From the cell containing the given text, extract its center point as [x, y] coordinate. 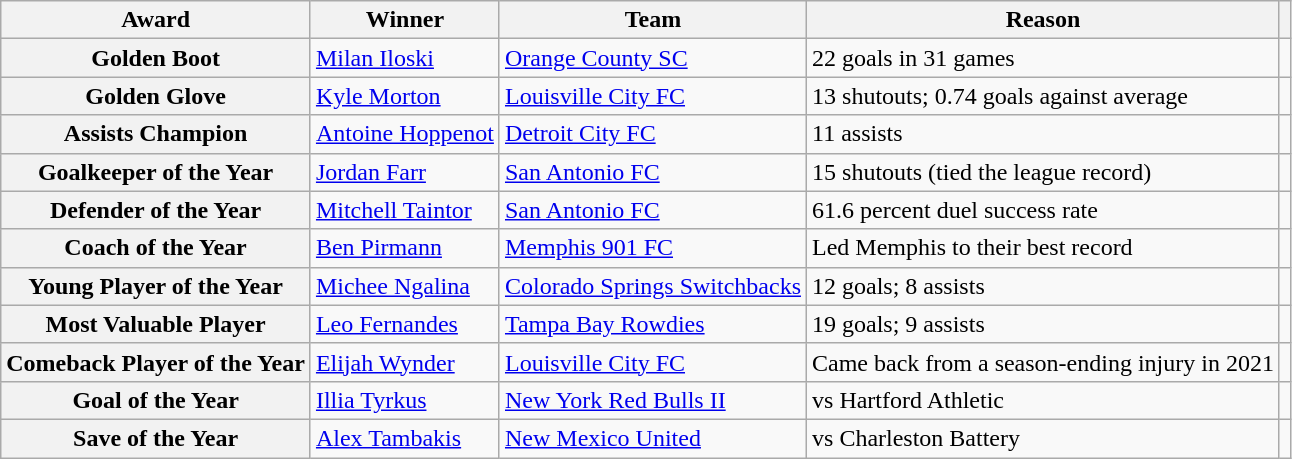
Team [652, 20]
Michee Ngalina [404, 286]
Milan Iloski [404, 58]
Save of the Year [156, 438]
Golden Boot [156, 58]
13 shutouts; 0.74 goals against average [1044, 96]
vs Hartford Athletic [1044, 400]
vs Charleston Battery [1044, 438]
Golden Glove [156, 96]
Tampa Bay Rowdies [652, 324]
Award [156, 20]
Coach of the Year [156, 248]
Young Player of the Year [156, 286]
Reason [1044, 20]
Goal of the Year [156, 400]
Assists Champion [156, 134]
Detroit City FC [652, 134]
Comeback Player of the Year [156, 362]
Elijah Wynder [404, 362]
Alex Tambakis [404, 438]
22 goals in 31 games [1044, 58]
Orange County SC [652, 58]
Illia Tyrkus [404, 400]
61.6 percent duel success rate [1044, 210]
Led Memphis to their best record [1044, 248]
12 goals; 8 assists [1044, 286]
19 goals; 9 assists [1044, 324]
New Mexico United [652, 438]
Leo Fernandes [404, 324]
Mitchell Taintor [404, 210]
15 shutouts (tied the league record) [1044, 172]
Ben Pirmann [404, 248]
Came back from a season-ending injury in 2021 [1044, 362]
Goalkeeper of the Year [156, 172]
New York Red Bulls II [652, 400]
11 assists [1044, 134]
Defender of the Year [156, 210]
Winner [404, 20]
Jordan Farr [404, 172]
Kyle Morton [404, 96]
Antoine Hoppenot [404, 134]
Colorado Springs Switchbacks [652, 286]
Most Valuable Player [156, 324]
Memphis 901 FC [652, 248]
